Scan for the cell matching the given text and deliver its (X, Y) coordinate at center. 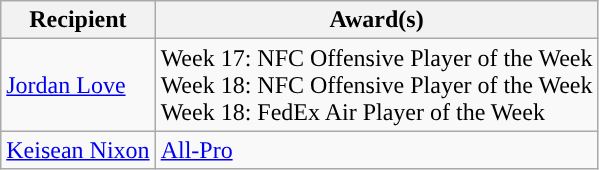
All-Pro (376, 150)
Recipient (78, 20)
Jordan Love (78, 85)
Week 17: NFC Offensive Player of the WeekWeek 18: NFC Offensive Player of the WeekWeek 18: FedEx Air Player of the Week (376, 85)
Keisean Nixon (78, 150)
Award(s) (376, 20)
